Capture the cell that displays the provided text and extract its (X, Y) central coordinate. 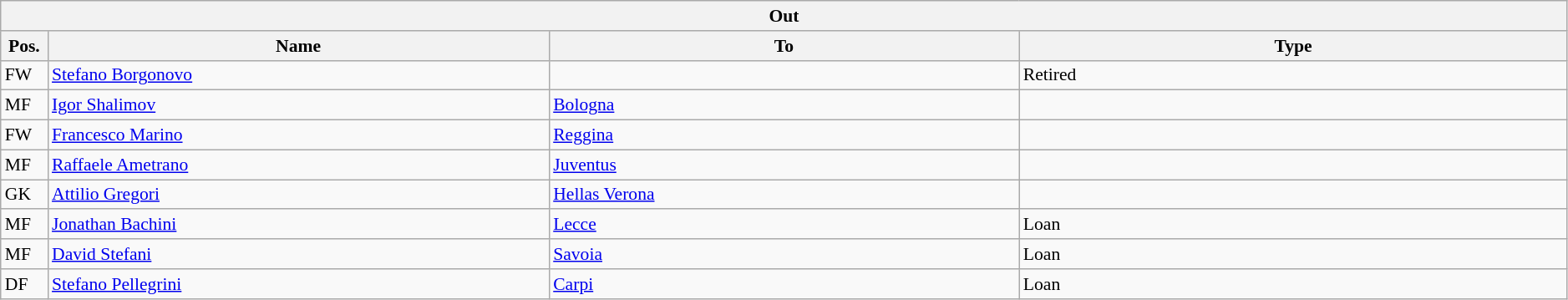
Attilio Gregori (298, 195)
Francesco Marino (298, 135)
Out (784, 16)
Type (1293, 46)
Juventus (784, 165)
Bologna (784, 105)
Pos. (24, 46)
Carpi (784, 284)
GK (24, 195)
Igor Shalimov (298, 105)
Stefano Borgonovo (298, 75)
Name (298, 46)
Reggina (784, 135)
Savoia (784, 254)
To (784, 46)
Stefano Pellegrini (298, 284)
Retired (1293, 75)
David Stefani (298, 254)
Raffaele Ametrano (298, 165)
DF (24, 284)
Hellas Verona (784, 195)
Lecce (784, 225)
Jonathan Bachini (298, 225)
